Pinpoint the cell where the given text exists, returning its (X, Y) midpoint coordinate. 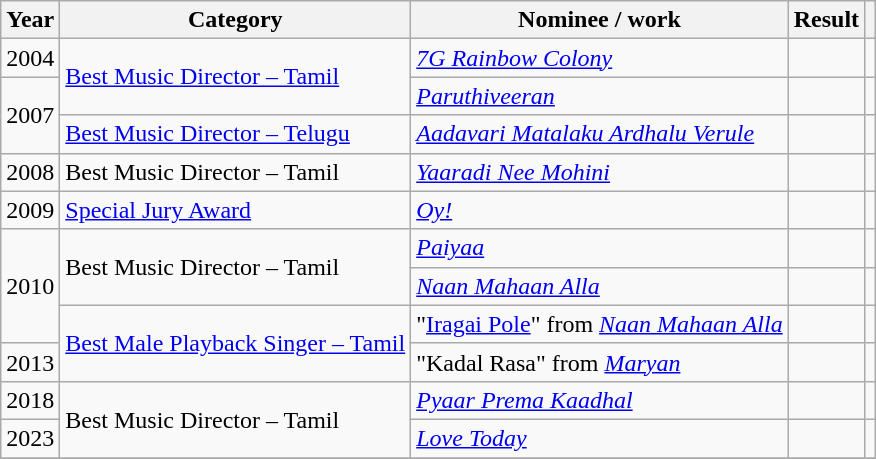
Result (826, 20)
7G Rainbow Colony (600, 58)
2023 (30, 438)
2013 (30, 362)
2007 (30, 115)
Category (236, 20)
2009 (30, 210)
Aadavari Matalaku Ardhalu Verule (600, 134)
Love Today (600, 438)
Naan Mahaan Alla (600, 286)
"Kadal Rasa" from Maryan (600, 362)
2010 (30, 286)
Special Jury Award (236, 210)
Paruthiveeran (600, 96)
Pyaar Prema Kaadhal (600, 400)
Oy! (600, 210)
Best Music Director – Telugu (236, 134)
2018 (30, 400)
"Iragai Pole" from Naan Mahaan Alla (600, 324)
Best Male Playback Singer – Tamil (236, 343)
2008 (30, 172)
Nominee / work (600, 20)
Paiyaa (600, 248)
2004 (30, 58)
Year (30, 20)
Yaaradi Nee Mohini (600, 172)
